Pinpoint the cell where the given text exists, returning its (X, Y) midpoint coordinate. 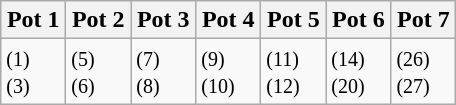
(5) (6) (98, 72)
(26) (27) (424, 72)
Pot 4 (228, 20)
Pot 3 (164, 20)
Pot 6 (358, 20)
Pot 1 (34, 20)
(11) (12) (294, 72)
Pot 2 (98, 20)
(9) (10) (228, 72)
Pot 5 (294, 20)
(7) (8) (164, 72)
(1) (3) (34, 72)
Pot 7 (424, 20)
(14) (20) (358, 72)
